Provide the (x, y) coordinate of the cell's center where the given text is located.  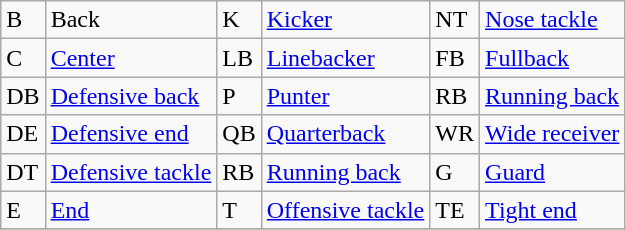
Wide receiver (552, 134)
End (131, 210)
Back (131, 20)
Defensive end (131, 134)
TE (455, 210)
Defensive tackle (131, 172)
Quarterback (346, 134)
C (23, 58)
Guard (552, 172)
WR (455, 134)
DB (23, 96)
T (239, 210)
FB (455, 58)
Nose tackle (552, 20)
QB (239, 134)
Kicker (346, 20)
Defensive back (131, 96)
P (239, 96)
NT (455, 20)
DT (23, 172)
E (23, 210)
B (23, 20)
G (455, 172)
Fullback (552, 58)
Offensive tackle (346, 210)
Center (131, 58)
K (239, 20)
DE (23, 134)
LB (239, 58)
Punter (346, 96)
Linebacker (346, 58)
Tight end (552, 210)
